Return [X, Y] of the center of cell containing provided text 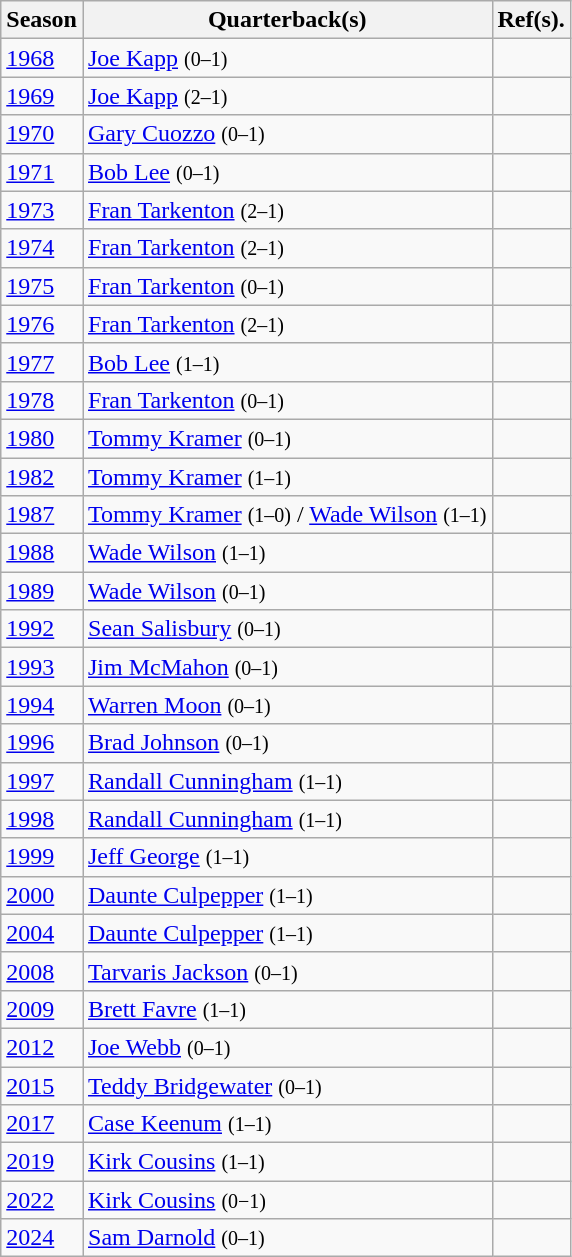
Sean Salisbury (0–1) [287, 629]
1992 [42, 629]
1982 [42, 477]
Case Keenum (1–1) [287, 1124]
Quarterback(s) [287, 20]
Tommy Kramer (1–1) [287, 477]
Jeff George (1–1) [287, 857]
1969 [42, 96]
2017 [42, 1124]
2004 [42, 933]
Kirk Cousins (1–1) [287, 1162]
1976 [42, 324]
1974 [42, 248]
Tommy Kramer (0–1) [287, 438]
Ref(s). [531, 20]
Tarvaris Jackson (0–1) [287, 971]
Season [42, 20]
2008 [42, 971]
2009 [42, 1009]
1968 [42, 58]
1987 [42, 515]
1975 [42, 286]
1980 [42, 438]
Brad Johnson (0–1) [287, 743]
1988 [42, 553]
1978 [42, 400]
2000 [42, 895]
Bob Lee (0–1) [287, 172]
Teddy Bridgewater (0–1) [287, 1085]
1971 [42, 172]
1989 [42, 591]
Bob Lee (1–1) [287, 362]
Joe Kapp (0–1) [287, 58]
Joe Webb (0–1) [287, 1047]
1993 [42, 667]
1973 [42, 210]
Warren Moon (0–1) [287, 705]
Joe Kapp (2–1) [287, 96]
Kirk Cousins (0−1) [287, 1200]
1997 [42, 781]
Jim McMahon (0–1) [287, 667]
2019 [42, 1162]
2024 [42, 1238]
Gary Cuozzo (0–1) [287, 134]
Wade Wilson (0–1) [287, 591]
1999 [42, 857]
1970 [42, 134]
Wade Wilson (1–1) [287, 553]
1977 [42, 362]
1994 [42, 705]
1996 [42, 743]
1998 [42, 819]
Tommy Kramer (1–0) / Wade Wilson (1–1) [287, 515]
2012 [42, 1047]
2015 [42, 1085]
Sam Darnold (0–1) [287, 1238]
Brett Favre (1–1) [287, 1009]
2022 [42, 1200]
